Return [X, Y] of the center of cell containing provided text 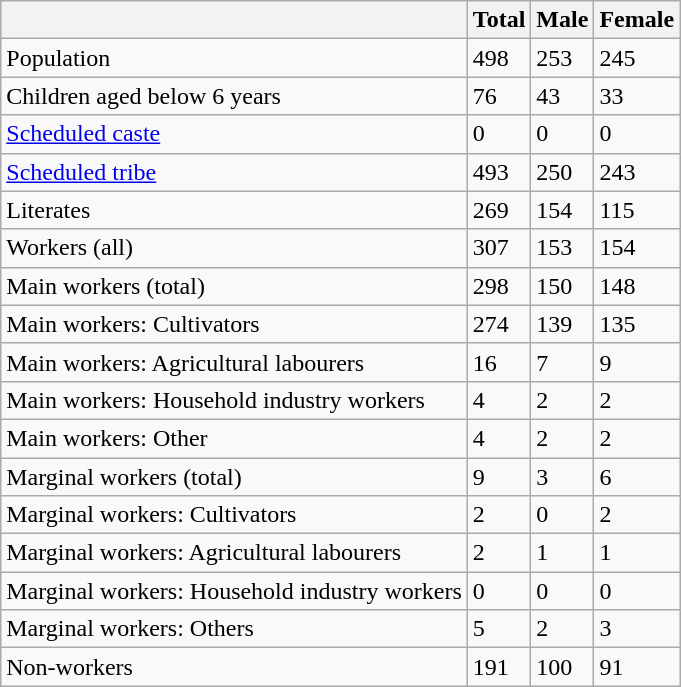
16 [499, 362]
307 [499, 248]
5 [499, 629]
148 [637, 286]
Children aged below 6 years [234, 96]
100 [562, 667]
Scheduled caste [234, 134]
43 [562, 96]
Main workers: Cultivators [234, 324]
Literates [234, 210]
91 [637, 667]
153 [562, 248]
Main workers: Other [234, 438]
Main workers: Agricultural labourers [234, 362]
33 [637, 96]
Male [562, 20]
Scheduled tribe [234, 172]
269 [499, 210]
498 [499, 58]
Workers (all) [234, 248]
139 [562, 324]
Marginal workers: Cultivators [234, 515]
Main workers (total) [234, 286]
Marginal workers: Household industry workers [234, 591]
493 [499, 172]
253 [562, 58]
Marginal workers (total) [234, 477]
274 [499, 324]
7 [562, 362]
Main workers: Household industry workers [234, 400]
135 [637, 324]
Total [499, 20]
Female [637, 20]
250 [562, 172]
150 [562, 286]
Non-workers [234, 667]
191 [499, 667]
115 [637, 210]
245 [637, 58]
298 [499, 286]
76 [499, 96]
6 [637, 477]
243 [637, 172]
Population [234, 58]
Marginal workers: Agricultural labourers [234, 553]
Marginal workers: Others [234, 629]
